Return the [X, Y] coordinate for the center point of the cell that contains the specified text.  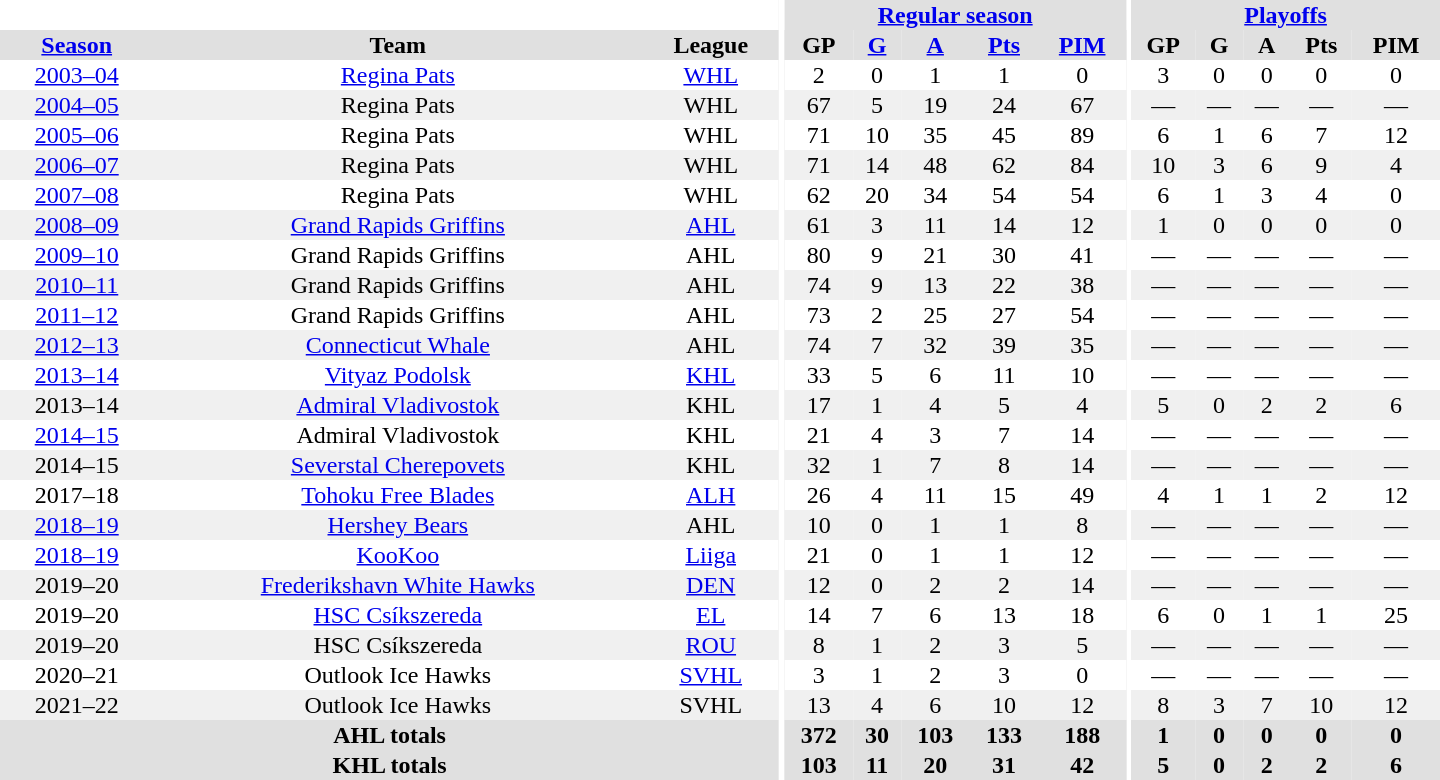
2021–22 [76, 705]
18 [1082, 615]
2017–18 [76, 495]
80 [818, 255]
Team [398, 45]
84 [1082, 165]
33 [818, 375]
15 [1004, 495]
42 [1082, 765]
AHL totals [390, 735]
2010–11 [76, 285]
2007–08 [76, 195]
2008–09 [76, 225]
17 [818, 405]
Playoffs [1286, 15]
26 [818, 495]
Season [76, 45]
2011–12 [76, 315]
Frederikshavn White Hawks [398, 585]
2003–04 [76, 75]
22 [1004, 285]
ROU [710, 645]
48 [936, 165]
KooKoo [398, 555]
41 [1082, 255]
24 [1004, 105]
Regular season [954, 15]
49 [1082, 495]
Vityaz Podolsk [398, 375]
Liiga [710, 555]
133 [1004, 735]
2004–05 [76, 105]
39 [1004, 345]
2009–10 [76, 255]
27 [1004, 315]
League [710, 45]
19 [936, 105]
KHL totals [390, 765]
EL [710, 615]
Severstal Cherepovets [398, 465]
89 [1082, 135]
DEN [710, 585]
2006–07 [76, 165]
Hershey Bears [398, 525]
2012–13 [76, 345]
Connecticut Whale [398, 345]
2020–21 [76, 675]
61 [818, 225]
372 [818, 735]
31 [1004, 765]
Tohoku Free Blades [398, 495]
2005–06 [76, 135]
188 [1082, 735]
ALH [710, 495]
45 [1004, 135]
73 [818, 315]
34 [936, 195]
38 [1082, 285]
